Locate the cell with the specified text and output its [X, Y] center coordinate. 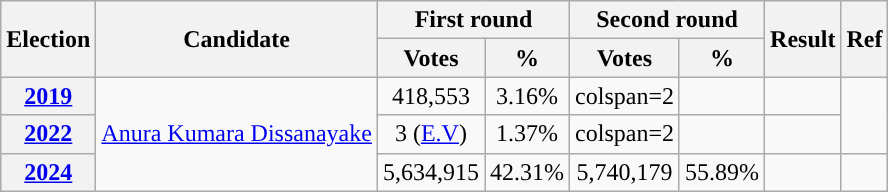
Second round [668, 20]
2022 [48, 134]
Result [803, 39]
5,634,915 [430, 172]
1.37% [526, 134]
418,553 [430, 96]
Election [48, 39]
3 (E.V) [430, 134]
2019 [48, 96]
Anura Kumara Dissanayake [237, 134]
3.16% [526, 96]
Ref [864, 39]
2024 [48, 172]
Candidate [237, 39]
First round [473, 20]
42.31% [526, 172]
55.89% [722, 172]
5,740,179 [625, 172]
